Extract the [X, Y] coordinate from the center of the cell holding the provided text.  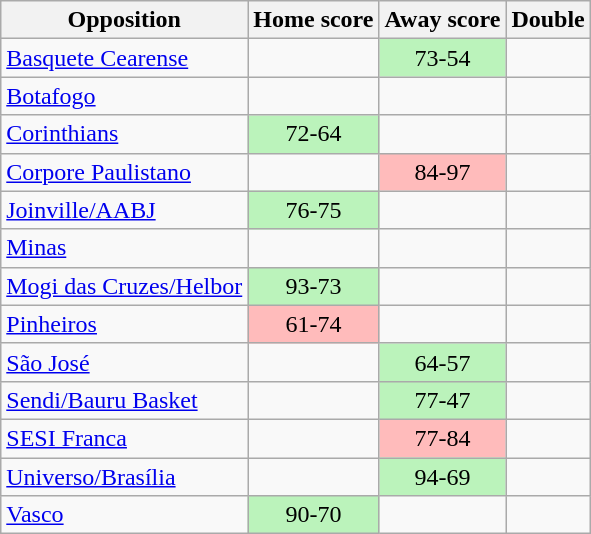
SESI Franca [124, 438]
61-74 [314, 324]
Corinthians [124, 134]
Double [548, 20]
93-73 [314, 286]
Sendi/Bauru Basket [124, 400]
77-84 [442, 438]
São José [124, 362]
Botafogo [124, 96]
76-75 [314, 210]
Home score [314, 20]
Universo/Brasília [124, 477]
Away score [442, 20]
Joinville/AABJ [124, 210]
73-54 [442, 58]
77-47 [442, 400]
Opposition [124, 20]
Minas [124, 248]
Pinheiros [124, 324]
Mogi das Cruzes/Helbor [124, 286]
Corpore Paulistano [124, 172]
Basquete Cearense [124, 58]
84-97 [442, 172]
64-57 [442, 362]
72-64 [314, 134]
Vasco [124, 515]
94-69 [442, 477]
90-70 [314, 515]
